Capture the cell that displays the provided text and extract its (X, Y) central coordinate. 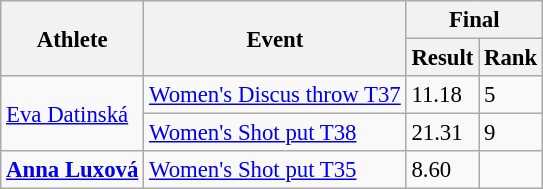
Eva Datinská (72, 114)
Women's Shot put T38 (275, 133)
Athlete (72, 38)
5 (511, 95)
Anna Luxová (72, 170)
Women's Discus throw T37 (275, 95)
9 (511, 133)
21.31 (442, 133)
8.60 (442, 170)
Final (474, 20)
11.18 (442, 95)
Women's Shot put T35 (275, 170)
Rank (511, 58)
Result (442, 58)
Event (275, 38)
